Provide the (X, Y) coordinate of the cell's center where the given text is located.  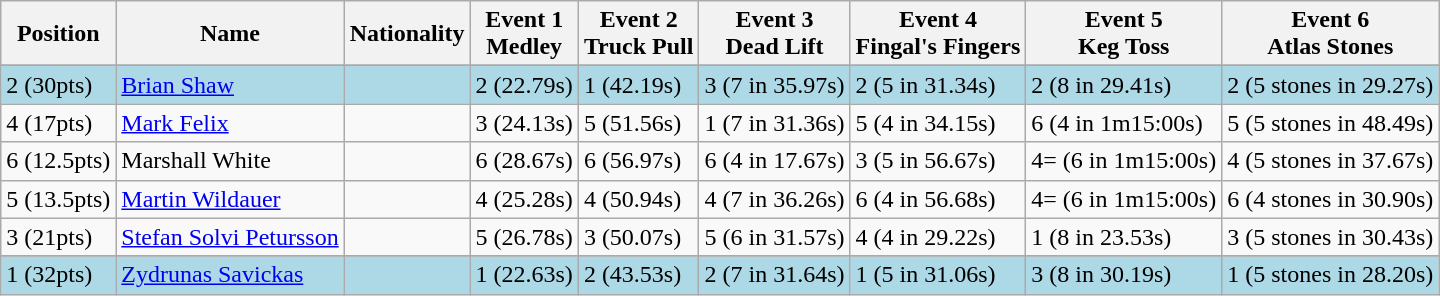
2 (8 in 29.41s) (1124, 85)
Stefan Solvi Petursson (230, 237)
4 (50.94s) (638, 199)
Martin Wildauer (230, 199)
1 (8 in 23.53s) (1124, 237)
2 (5 stones in 29.27s) (1330, 85)
Position (58, 34)
3 (50.07s) (638, 237)
4 (7 in 36.26s) (774, 199)
Name (230, 34)
Event 2Truck Pull (638, 34)
1 (22.63s) (524, 275)
1 (32pts) (58, 275)
Mark Felix (230, 123)
Event 4Fingal's Fingers (938, 34)
6 (56.97s) (638, 161)
2 (22.79s) (524, 85)
5 (5 stones in 48.49s) (1330, 123)
6 (4 in 1m15:00s) (1124, 123)
1 (42.19s) (638, 85)
6 (12.5pts) (58, 161)
6 (28.67s) (524, 161)
6 (4 stones in 30.90s) (1330, 199)
4 (17pts) (58, 123)
6 (4 in 56.68s) (938, 199)
4 (4 in 29.22s) (938, 237)
1 (5 in 31.06s) (938, 275)
4 (5 stones in 37.67s) (1330, 161)
5 (51.56s) (638, 123)
Event 6Atlas Stones (1330, 34)
Event 5Keg Toss (1124, 34)
6 (4 in 17.67s) (774, 161)
3 (24.13s) (524, 123)
2 (43.53s) (638, 275)
3 (7 in 35.97s) (774, 85)
Brian Shaw (230, 85)
Marshall White (230, 161)
5 (4 in 34.15s) (938, 123)
Event 3Dead Lift (774, 34)
1 (7 in 31.36s) (774, 123)
3 (5 stones in 30.43s) (1330, 237)
5 (6 in 31.57s) (774, 237)
2 (7 in 31.64s) (774, 275)
Event 1Medley (524, 34)
1 (5 stones in 28.20s) (1330, 275)
3 (21pts) (58, 237)
5 (26.78s) (524, 237)
Nationality (407, 34)
3 (5 in 56.67s) (938, 161)
3 (8 in 30.19s) (1124, 275)
Zydrunas Savickas (230, 275)
4 (25.28s) (524, 199)
2 (5 in 31.34s) (938, 85)
5 (13.5pts) (58, 199)
2 (30pts) (58, 85)
